Extract the (x, y) coordinate from the center of the cell holding the provided text.  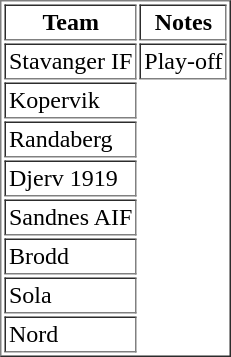
Sola (70, 296)
Djerv 1919 (70, 178)
Sandnes AIF (70, 218)
Play-off (184, 62)
Brodd (70, 256)
Stavanger IF (70, 62)
Notes (184, 22)
Randaberg (70, 140)
Kopervik (70, 100)
Team (70, 22)
Nord (70, 334)
